From the cell containing the given text, extract its center point as (X, Y) coordinate. 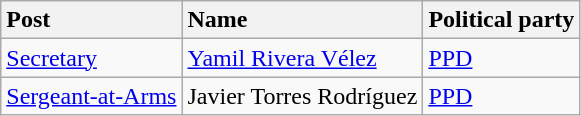
Name (302, 20)
Javier Torres Rodríguez (302, 96)
Post (92, 20)
Secretary (92, 58)
Yamil Rivera Vélez (302, 58)
Sergeant-at-Arms (92, 96)
Political party (502, 20)
